Return [X, Y] of the center of cell containing provided text 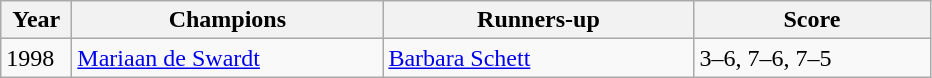
1998 [36, 58]
Barbara Schett [538, 58]
Mariaan de Swardt [228, 58]
Score [812, 20]
Year [36, 20]
Champions [228, 20]
Runners-up [538, 20]
3–6, 7–6, 7–5 [812, 58]
